Locate the cell with the specified text and output its (X, Y) center coordinate. 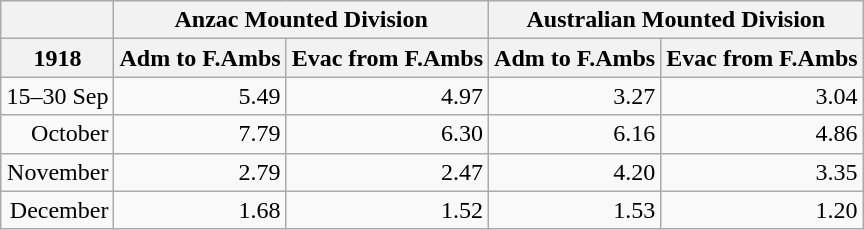
1.53 (575, 210)
3.27 (575, 96)
6.30 (387, 134)
7.79 (200, 134)
3.04 (762, 96)
4.20 (575, 172)
November (58, 172)
Anzac Mounted Division (302, 20)
15–30 Sep (58, 96)
4.86 (762, 134)
5.49 (200, 96)
1.68 (200, 210)
Australian Mounted Division (676, 20)
4.97 (387, 96)
3.35 (762, 172)
1.20 (762, 210)
December (58, 210)
2.79 (200, 172)
1.52 (387, 210)
2.47 (387, 172)
1918 (58, 58)
6.16 (575, 134)
October (58, 134)
